Scan for the cell matching the given text and deliver its (x, y) coordinate at center. 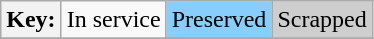
Preserved (219, 20)
In service (114, 20)
Scrapped (322, 20)
Key: (31, 20)
